Determine the (x, y) coordinate at the center of the cell enclosing the given text.  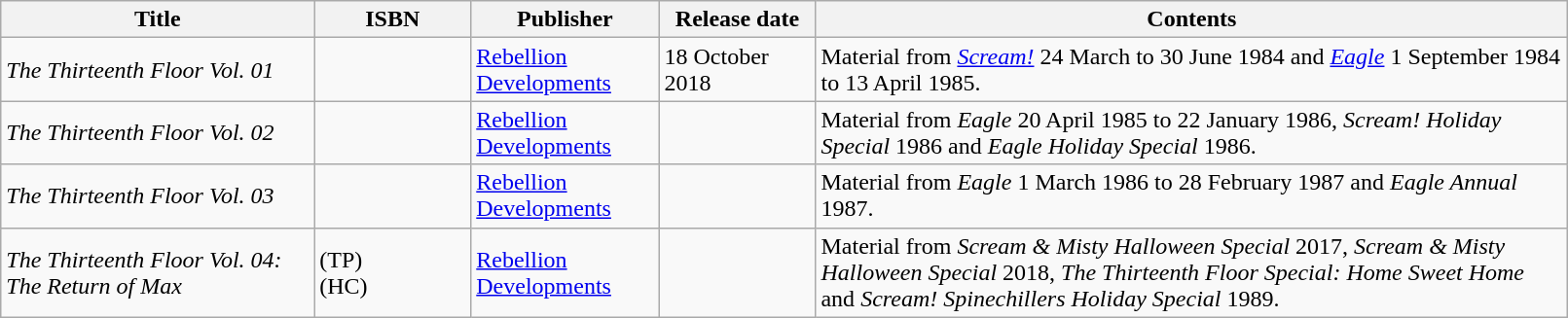
Material from Scream! 24 March to 30 June 1984 and Eagle 1 September 1984 to 13 April 1985. (1191, 70)
The Thirteenth Floor Vol. 02 (158, 132)
Material from Eagle 20 April 1985 to 22 January 1986, Scream! Holiday Special 1986 and Eagle Holiday Special 1986. (1191, 132)
(TP) (HC) (393, 272)
Publisher (565, 19)
The Thirteenth Floor Vol. 03 (158, 196)
Contents (1191, 19)
ISBN (393, 19)
The Thirteenth Floor Vol. 04: The Return of Max (158, 272)
The Thirteenth Floor Vol. 01 (158, 70)
18 October 2018 (738, 70)
Title (158, 19)
Material from Eagle 1 March 1986 to 28 February 1987 and Eagle Annual 1987. (1191, 196)
Release date (738, 19)
